Search for the cell housing the specified text and yield its (x, y) center coordinate. 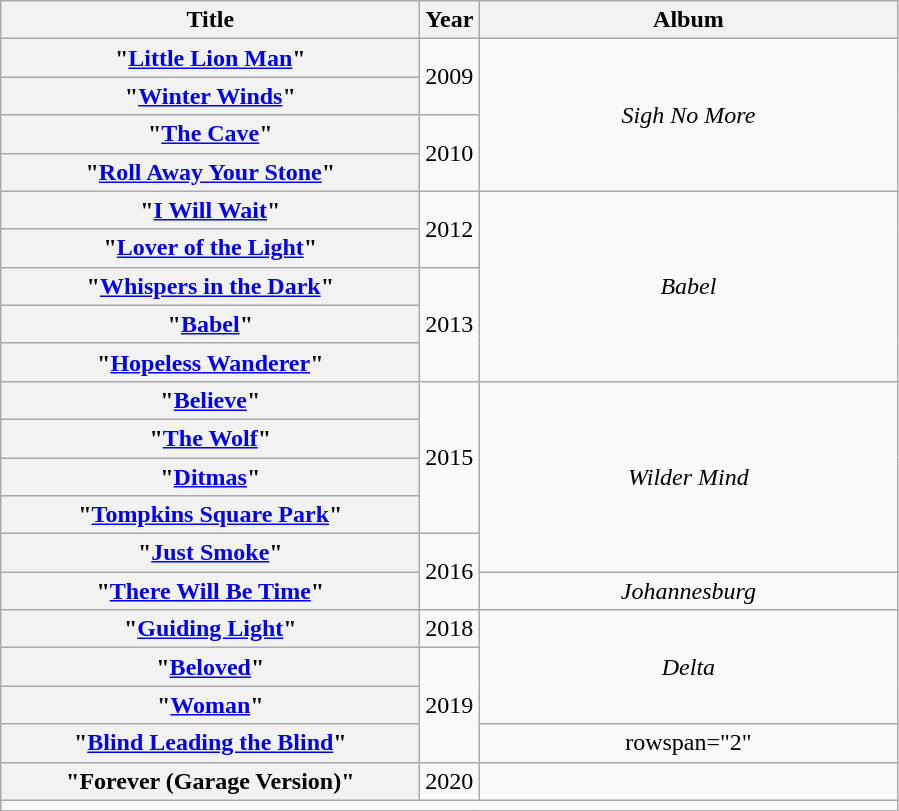
Wilder Mind (688, 476)
"Little Lion Man" (210, 58)
2012 (450, 229)
"Just Smoke" (210, 553)
"Babel" (210, 324)
Year (450, 20)
2009 (450, 77)
"Hopeless Wanderer" (210, 362)
"The Wolf" (210, 438)
"Woman" (210, 705)
"The Cave" (210, 134)
"There Will Be Time" (210, 591)
"Forever (Garage Version)" (210, 781)
2019 (450, 705)
2015 (450, 457)
Album (688, 20)
2018 (450, 629)
Sigh No More (688, 115)
Title (210, 20)
Babel (688, 286)
"Believe" (210, 400)
"Lover of the Light" (210, 248)
"Winter Winds" (210, 96)
"Blind Leading the Blind" (210, 743)
2020 (450, 781)
"Whispers in the Dark" (210, 286)
Johannesburg (688, 591)
"Beloved" (210, 667)
"Roll Away Your Stone" (210, 172)
"Guiding Light" (210, 629)
"I Will Wait" (210, 210)
2013 (450, 324)
"Ditmas" (210, 477)
2010 (450, 153)
rowspan="2" (688, 743)
Delta (688, 667)
2016 (450, 572)
"Tompkins Square Park" (210, 515)
